Locate the cell with the specified text and output its (x, y) center coordinate. 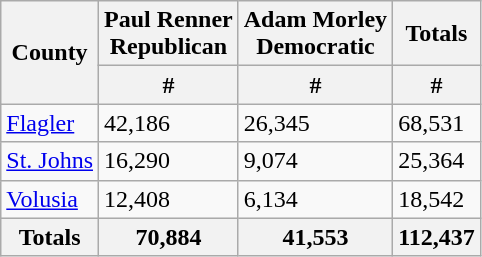
18,542 (437, 199)
25,364 (437, 161)
Adam MorleyDemocratic (315, 34)
Paul RennerRepublican (169, 34)
16,290 (169, 161)
42,186 (169, 123)
6,134 (315, 199)
St. Johns (50, 161)
70,884 (169, 237)
112,437 (437, 237)
9,074 (315, 161)
68,531 (437, 123)
12,408 (169, 199)
Volusia (50, 199)
Flagler (50, 123)
26,345 (315, 123)
County (50, 52)
41,553 (315, 237)
